Extract the (x, y) coordinate from the center of the cell holding the provided text.  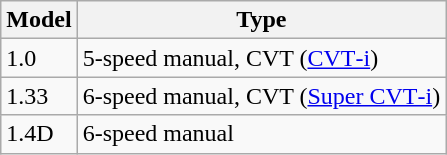
6-speed manual, CVT (Super CVT‐i) (262, 96)
1.4D (39, 134)
Model (39, 20)
1.33 (39, 96)
Type (262, 20)
1.0 (39, 58)
5-speed manual, CVT (CVT‐i) (262, 58)
6-speed manual (262, 134)
